Capture the cell that displays the provided text and extract its [X, Y] central coordinate. 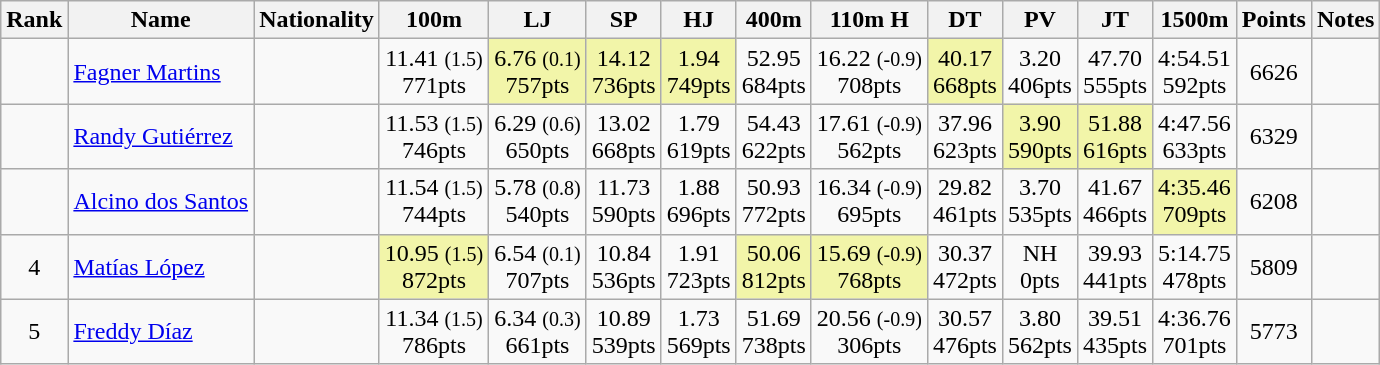
30.57 476pts [964, 332]
54.43 622pts [774, 136]
4:47.56 633pts [1195, 136]
51.69 738pts [774, 332]
400m [774, 20]
SP [624, 20]
37.96 623pts [964, 136]
6329 [1274, 136]
14.12 736pts [624, 72]
13.02 668pts [624, 136]
10.95 (1.5) 872pts [434, 266]
Points [1274, 20]
11.54 (1.5) 744pts [434, 202]
Notes [1345, 20]
6.76 (0.1) 757pts [538, 72]
4 [34, 266]
47.70 555pts [1114, 72]
5773 [1274, 332]
NH 0pts [1040, 266]
52.95 684pts [774, 72]
Name [161, 20]
5809 [1274, 266]
Fagner Martins [161, 72]
10.84 536pts [624, 266]
39.51 435pts [1114, 332]
5:14.75 478pts [1195, 266]
3.70 535pts [1040, 202]
Matías López [161, 266]
11.73 590pts [624, 202]
1.88 696pts [698, 202]
3.80 562pts [1040, 332]
4:35.46 709pts [1195, 202]
JT [1114, 20]
DT [964, 20]
5.78 (0.8) 540pts [538, 202]
11.41 (1.5) 771pts [434, 72]
6626 [1274, 72]
50.93 772pts [774, 202]
1.73 569pts [698, 332]
3.20 406pts [1040, 72]
HJ [698, 20]
Randy Gutiérrez [161, 136]
5 [34, 332]
PV [1040, 20]
39.93 441pts [1114, 266]
100m [434, 20]
16.22 (-0.9) 708pts [869, 72]
41.67 466pts [1114, 202]
LJ [538, 20]
1.79 619pts [698, 136]
4:36.76 701pts [1195, 332]
1.91 723pts [698, 266]
6.29 (0.6) 650pts [538, 136]
29.82 461pts [964, 202]
51.88 616pts [1114, 136]
10.89 539pts [624, 332]
6.54 (0.1) 707pts [538, 266]
Freddy Díaz [161, 332]
4:54.51 592pts [1195, 72]
Alcino dos Santos [161, 202]
6208 [1274, 202]
17.61 (-0.9) 562pts [869, 136]
15.69 (-0.9) 768pts [869, 266]
40.17 668pts [964, 72]
110m H [869, 20]
11.53 (1.5) 746pts [434, 136]
16.34 (-0.9) 695pts [869, 202]
3.90 590pts [1040, 136]
50.06 812pts [774, 266]
11.34 (1.5) 786pts [434, 332]
30.37 472pts [964, 266]
20.56 (-0.9) 306pts [869, 332]
1500m [1195, 20]
6.34 (0.3) 661pts [538, 332]
Nationality [317, 20]
Rank [34, 20]
1.94 749pts [698, 72]
